Return the (x, y) coordinate for the center point of the cell that contains the specified text.  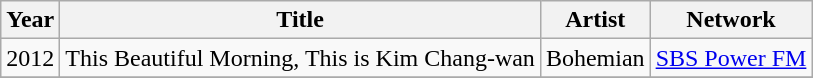
2012 (30, 58)
Year (30, 20)
Bohemian (595, 58)
Network (731, 20)
SBS Power FM (731, 58)
Artist (595, 20)
Title (300, 20)
This Beautiful Morning, This is Kim Chang-wan (300, 58)
